For the text-containing cell, return its midpoint in [X, Y] coordinate format. 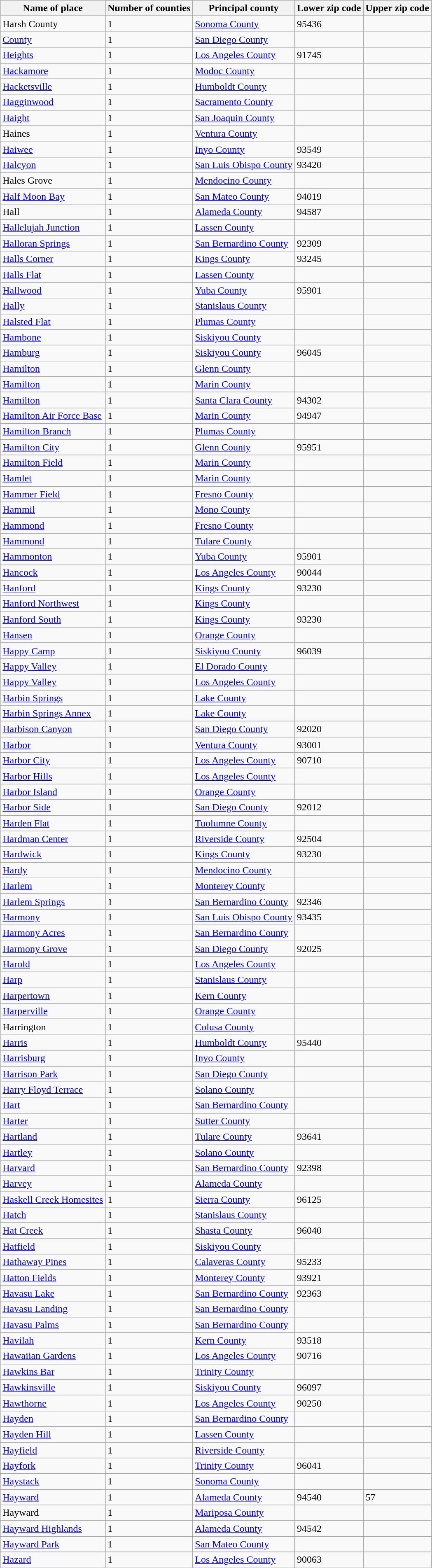
Hayward Highlands [53, 1528]
Harris [53, 1043]
96040 [329, 1231]
Hathaway Pines [53, 1262]
Name of place [53, 8]
92012 [329, 807]
92398 [329, 1168]
Number of counties [149, 8]
90716 [329, 1356]
90044 [329, 572]
Hanford South [53, 619]
94540 [329, 1497]
Harlem Springs [53, 901]
Harbor Hills [53, 776]
Hawkinsville [53, 1387]
92346 [329, 901]
Harter [53, 1121]
96097 [329, 1387]
Hallelujah Junction [53, 228]
Havasu Palms [53, 1325]
Hambone [53, 337]
Hall [53, 212]
Hartley [53, 1152]
County [53, 40]
Sacramento County [244, 102]
Hamilton Air Force Base [53, 415]
Hawaiian Gardens [53, 1356]
90063 [329, 1560]
Hamilton Branch [53, 431]
96041 [329, 1466]
92025 [329, 948]
Harmony Acres [53, 933]
Harbin Springs Annex [53, 714]
Harpertown [53, 996]
93001 [329, 745]
Hanford [53, 588]
Harp [53, 980]
Hanford Northwest [53, 604]
93518 [329, 1340]
Harbin Springs [53, 698]
Hatton Fields [53, 1278]
Hayden Hill [53, 1434]
94947 [329, 415]
Hatfield [53, 1246]
Havilah [53, 1340]
Havasu Lake [53, 1293]
Hagginwood [53, 102]
Halloran Springs [53, 243]
95440 [329, 1043]
94587 [329, 212]
90710 [329, 761]
Hammil [53, 510]
Sierra County [244, 1199]
96125 [329, 1199]
Hansen [53, 635]
93921 [329, 1278]
Hamilton City [53, 447]
Hardman Center [53, 839]
94019 [329, 196]
93245 [329, 259]
Shasta County [244, 1231]
Mariposa County [244, 1513]
Lower zip code [329, 8]
Harold [53, 964]
Harbor Side [53, 807]
Hawthorne [53, 1403]
92020 [329, 729]
Hancock [53, 572]
Hammonton [53, 557]
Harperville [53, 1011]
Hallwood [53, 290]
Harlem [53, 886]
93641 [329, 1136]
Harmony [53, 917]
Hatch [53, 1215]
92504 [329, 839]
Hally [53, 306]
Havasu Landing [53, 1309]
Hardy [53, 870]
Hayfork [53, 1466]
Halls Corner [53, 259]
Harden Flat [53, 823]
57 [397, 1497]
Hayden [53, 1419]
Hamburg [53, 353]
94542 [329, 1528]
Halcyon [53, 165]
Sutter County [244, 1121]
96039 [329, 651]
Haskell Creek Homesites [53, 1199]
Upper zip code [397, 8]
Harry Floyd Terrace [53, 1090]
Harrington [53, 1027]
94302 [329, 400]
Half Moon Bay [53, 196]
92363 [329, 1293]
Hamlet [53, 478]
Hartland [53, 1136]
Hawkins Bar [53, 1372]
Hackamore [53, 71]
Haystack [53, 1482]
Hazard [53, 1560]
Hales Grove [53, 180]
Calaveras County [244, 1262]
Harsh County [53, 24]
93549 [329, 149]
Hardwick [53, 854]
Tuolumne County [244, 823]
Harvard [53, 1168]
San Joaquin County [244, 118]
93420 [329, 165]
Hacketsville [53, 86]
Mono County [244, 510]
Halls Flat [53, 275]
Harvey [53, 1183]
Harbison Canyon [53, 729]
Harbor City [53, 761]
92309 [329, 243]
Haines [53, 133]
Principal county [244, 8]
Hayfield [53, 1450]
Harbor Island [53, 792]
91745 [329, 55]
Hat Creek [53, 1231]
Colusa County [244, 1027]
Harbor [53, 745]
Hayward Park [53, 1544]
Happy Camp [53, 651]
95436 [329, 24]
Santa Clara County [244, 400]
Halsted Flat [53, 322]
95233 [329, 1262]
Hammer Field [53, 494]
96045 [329, 353]
Modoc County [244, 71]
Heights [53, 55]
Harrison Park [53, 1074]
Hart [53, 1105]
Haight [53, 118]
Haiwee [53, 149]
Hamilton Field [53, 463]
Harrisburg [53, 1058]
Harmony Grove [53, 948]
El Dorado County [244, 666]
93435 [329, 917]
95951 [329, 447]
90250 [329, 1403]
